Provide the (X, Y) coordinate of the cell's center where the given text is located.  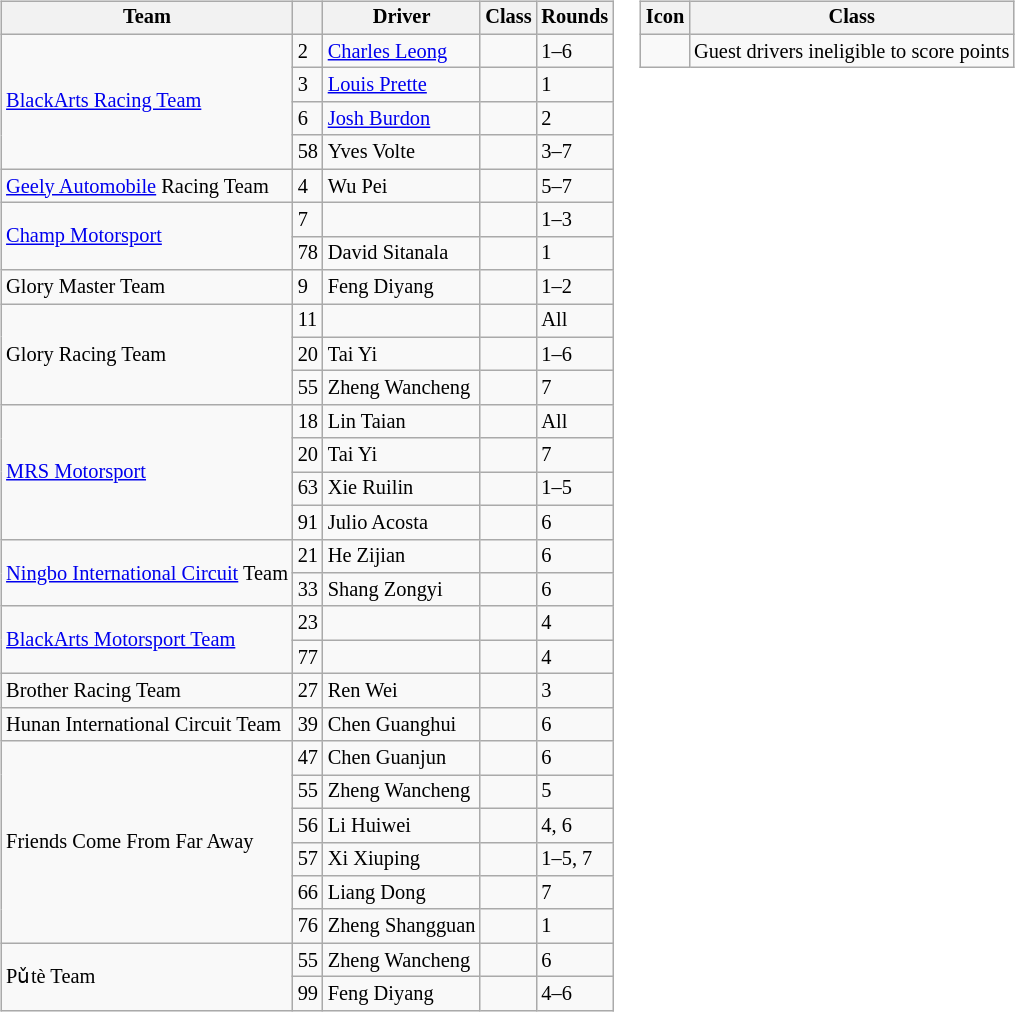
Guest drivers ineligible to score points (852, 51)
Rounds (574, 18)
Pǔtè Team (147, 976)
Friends Come From Far Away (147, 842)
Brother Racing Team (147, 691)
Geely Automobile Racing Team (147, 186)
Xie Ruilin (402, 489)
Yves Volte (402, 152)
4–6 (574, 994)
Xi Xiuping (402, 859)
4, 6 (574, 825)
78 (308, 253)
76 (308, 926)
5 (574, 792)
Glory Racing Team (147, 354)
1–5 (574, 489)
Liang Dong (402, 893)
57 (308, 859)
11 (308, 321)
Louis Prette (402, 85)
BlackArts Racing Team (147, 102)
He Zijian (402, 556)
58 (308, 152)
Wu Pei (402, 186)
56 (308, 825)
39 (308, 724)
27 (308, 691)
Champ Motorsport (147, 236)
Li Huiwei (402, 825)
21 (308, 556)
99 (308, 994)
Chen Guanghui (402, 724)
33 (308, 590)
91 (308, 522)
5–7 (574, 186)
Hunan International Circuit Team (147, 724)
9 (308, 287)
3–7 (574, 152)
63 (308, 489)
Driver (402, 18)
Lin Taian (402, 422)
66 (308, 893)
Icon (665, 18)
Zheng Shangguan (402, 926)
18 (308, 422)
Team (147, 18)
23 (308, 623)
Josh Burdon (402, 119)
MRS Motorsport (147, 472)
Ren Wei (402, 691)
77 (308, 657)
BlackArts Motorsport Team (147, 640)
Chen Guanjun (402, 758)
1–5, 7 (574, 859)
David Sitanala (402, 253)
1–3 (574, 220)
Ningbo International Circuit Team (147, 572)
47 (308, 758)
Julio Acosta (402, 522)
Shang Zongyi (402, 590)
1–2 (574, 287)
Glory Master Team (147, 287)
Charles Leong (402, 51)
